Provide the [X, Y] coordinate of the cell's center where the given text is located.  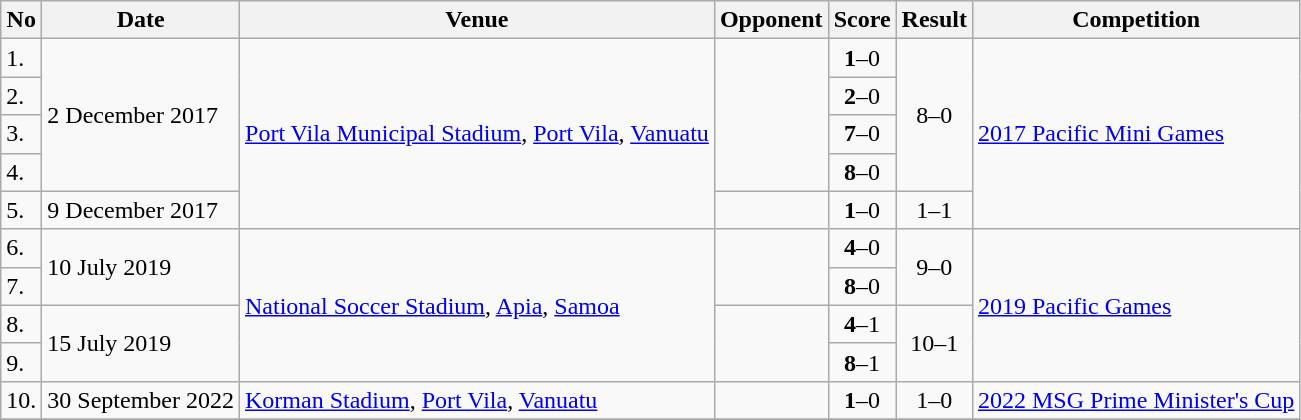
8. [22, 324]
No [22, 20]
10 July 2019 [141, 267]
15 July 2019 [141, 343]
10. [22, 400]
30 September 2022 [141, 400]
5. [22, 210]
National Soccer Stadium, Apia, Samoa [478, 305]
2019 Pacific Games [1136, 305]
2. [22, 96]
2022 MSG Prime Minister's Cup [1136, 400]
Competition [1136, 20]
Opponent [771, 20]
1. [22, 58]
8–1 [862, 362]
3. [22, 134]
Score [862, 20]
9. [22, 362]
1–1 [934, 210]
Port Vila Municipal Stadium, Port Vila, Vanuatu [478, 134]
Date [141, 20]
4–0 [862, 248]
9 December 2017 [141, 210]
Venue [478, 20]
2–0 [862, 96]
6. [22, 248]
4. [22, 172]
Korman Stadium, Port Vila, Vanuatu [478, 400]
2 December 2017 [141, 115]
2017 Pacific Mini Games [1136, 134]
7–0 [862, 134]
9–0 [934, 267]
Result [934, 20]
7. [22, 286]
10–1 [934, 343]
4–1 [862, 324]
